Extract the (X, Y) coordinate from the center of the cell holding the provided text.  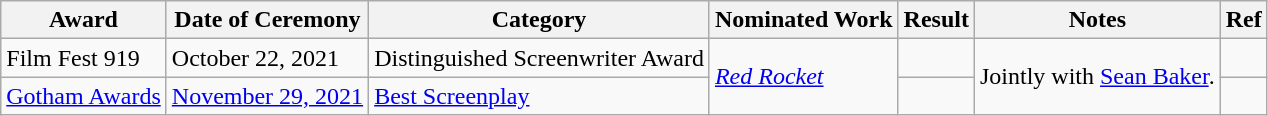
Date of Ceremony (267, 20)
Ref (1244, 20)
Distinguished Screenwriter Award (540, 58)
Result (936, 20)
Notes (1097, 20)
November 29, 2021 (267, 96)
Film Fest 919 (84, 58)
Category (540, 20)
Award (84, 20)
Best Screenplay (540, 96)
Red Rocket (804, 77)
Gotham Awards (84, 96)
October 22, 2021 (267, 58)
Nominated Work (804, 20)
Jointly with Sean Baker. (1097, 77)
